Determine the (X, Y) coordinate at the center of the cell enclosing the given text.  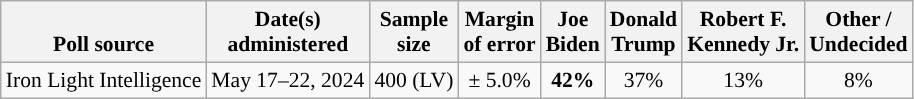
Robert F.Kennedy Jr. (743, 32)
8% (858, 80)
Iron Light Intelligence (104, 80)
Marginof error (499, 32)
Other /Undecided (858, 32)
37% (644, 80)
DonaldTrump (644, 32)
JoeBiden (573, 32)
Poll source (104, 32)
May 17–22, 2024 (288, 80)
± 5.0% (499, 80)
400 (LV) (414, 80)
Samplesize (414, 32)
Date(s)administered (288, 32)
13% (743, 80)
42% (573, 80)
